Return the [X, Y] coordinate for the center point of the cell that contains the specified text.  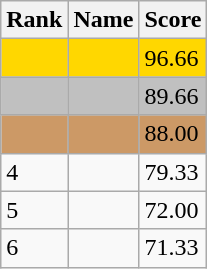
71.33 [173, 248]
89.66 [173, 96]
Rank [34, 20]
6 [34, 248]
Name [104, 20]
79.33 [173, 172]
4 [34, 172]
88.00 [173, 134]
5 [34, 210]
72.00 [173, 210]
Score [173, 20]
96.66 [173, 58]
